Detect which cell encompasses the target text, then output its (X, Y) center coordinate. 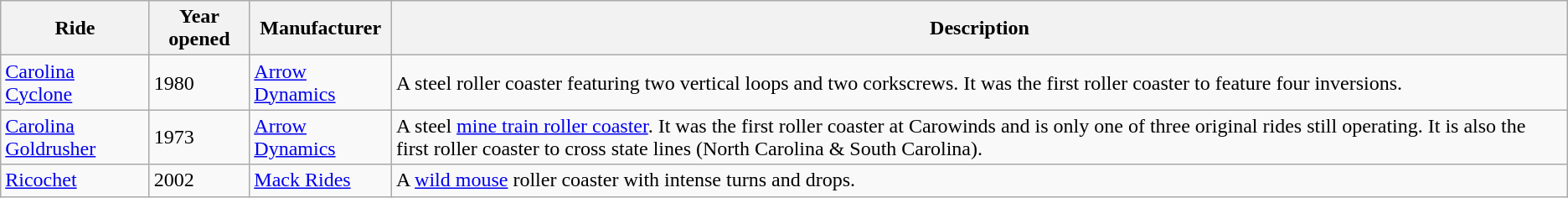
Mack Rides (321, 180)
1973 (199, 138)
1980 (199, 82)
Ricochet (75, 180)
A steel roller coaster featuring two vertical loops and two corkscrews. It was the first roller coaster to feature four inversions. (980, 82)
Year opened (199, 29)
Manufacturer (321, 29)
Carolina Goldrusher (75, 138)
Ride (75, 29)
Carolina Cyclone (75, 82)
A wild mouse roller coaster with intense turns and drops. (980, 180)
2002 (199, 180)
Description (980, 29)
